For the text-containing cell, return its midpoint in (X, Y) coordinate format. 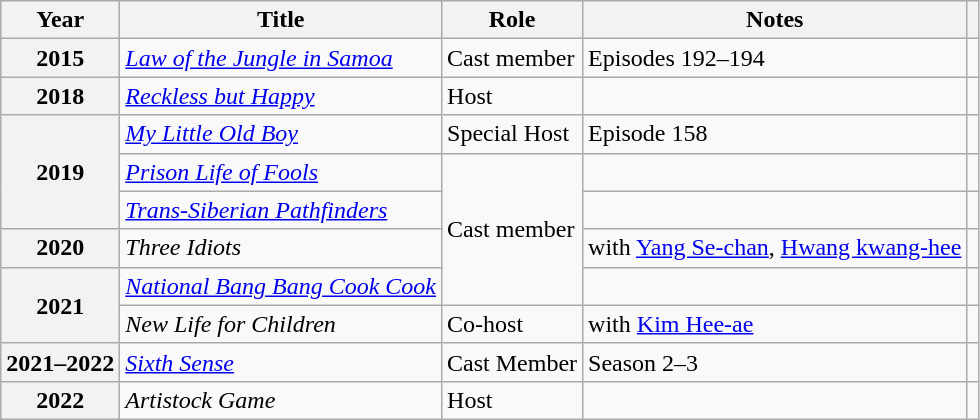
with Yang Se-chan, Hwang kwang-hee (775, 248)
Special Host (512, 134)
Episode 158 (775, 134)
2022 (60, 400)
2015 (60, 58)
Cast Member (512, 362)
Episodes 192–194 (775, 58)
Role (512, 20)
2021 (60, 305)
New Life for Children (281, 324)
Title (281, 20)
Prison Life of Fools (281, 172)
Year (60, 20)
Trans-Siberian Pathfinders (281, 210)
Law of the Jungle in Samoa (281, 58)
Notes (775, 20)
2020 (60, 248)
Artistock Game (281, 400)
Sixth Sense (281, 362)
2019 (60, 172)
with Kim Hee-ae (775, 324)
Reckless but Happy (281, 96)
2018 (60, 96)
National Bang Bang Cook Cook (281, 286)
Three Idiots (281, 248)
Co-host (512, 324)
2021–2022 (60, 362)
My Little Old Boy (281, 134)
Season 2–3 (775, 362)
